Provide the (X, Y) coordinate of the cell's center where the given text is located.  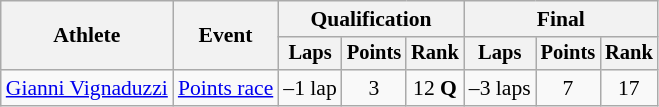
Gianni Vignaduzzi (87, 88)
3 (374, 88)
–1 lap (310, 88)
Points race (226, 88)
–3 laps (500, 88)
17 (629, 88)
Qualification (370, 19)
7 (568, 88)
Event (226, 36)
12 Q (435, 88)
Athlete (87, 36)
Final (561, 19)
